Identify which cell holds the provided text, then report its [X, Y] central coordinate. 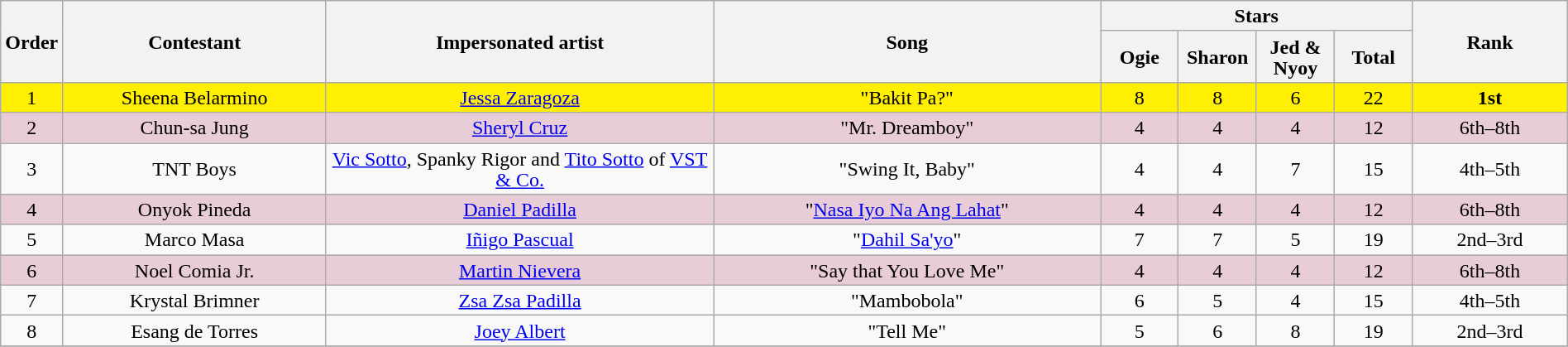
"Say that You Love Me" [907, 270]
"Bakit Pa?" [907, 98]
Contestant [195, 41]
Esang de Torres [195, 331]
Zsa Zsa Padilla [519, 300]
1 [31, 98]
Stars [1257, 17]
"Tell Me" [907, 331]
"Swing It, Baby" [907, 168]
Ogie [1140, 56]
1st [1490, 98]
2 [31, 128]
Total [1374, 56]
"Mr. Dreamboy" [907, 128]
Krystal Brimner [195, 300]
TNT Boys [195, 168]
Daniel Padilla [519, 210]
Order [31, 41]
Sheena Belarmino [195, 98]
Impersonated artist [519, 41]
Sheryl Cruz [519, 128]
Jessa Zaragoza [519, 98]
Martin Nievera [519, 270]
Marco Masa [195, 240]
Rank [1490, 41]
22 [1374, 98]
Jed & Nyoy [1295, 56]
Joey Albert [519, 331]
Song [907, 41]
"Dahil Sa'yo" [907, 240]
Vic Sotto, Spanky Rigor and Tito Sotto of VST & Co. [519, 168]
"Nasa Iyo Na Ang Lahat" [907, 210]
Sharon [1217, 56]
"Mambobola" [907, 300]
Onyok Pineda [195, 210]
3 [31, 168]
Iñigo Pascual [519, 240]
Noel Comia Jr. [195, 270]
Chun-sa Jung [195, 128]
